Provide the (X, Y) coordinate of the cell's center where the given text is located.  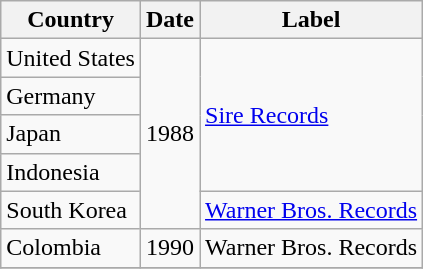
Sire Records (312, 115)
Indonesia (71, 172)
1988 (170, 134)
United States (71, 58)
Label (312, 20)
1990 (170, 248)
Colombia (71, 248)
Date (170, 20)
Germany (71, 96)
South Korea (71, 210)
Country (71, 20)
Japan (71, 134)
